Return the (x, y) coordinate for the center point of the cell that contains the specified text.  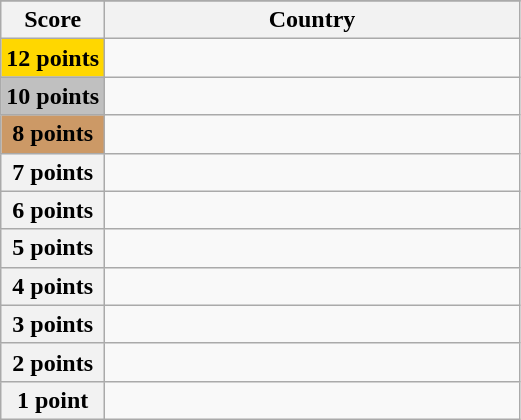
Score (53, 20)
4 points (53, 286)
6 points (53, 210)
5 points (53, 248)
12 points (53, 58)
10 points (53, 96)
8 points (53, 134)
7 points (53, 172)
1 point (53, 400)
2 points (53, 362)
3 points (53, 324)
Country (312, 20)
